Output the (x, y) coordinate of the center of the cell containing the given text.  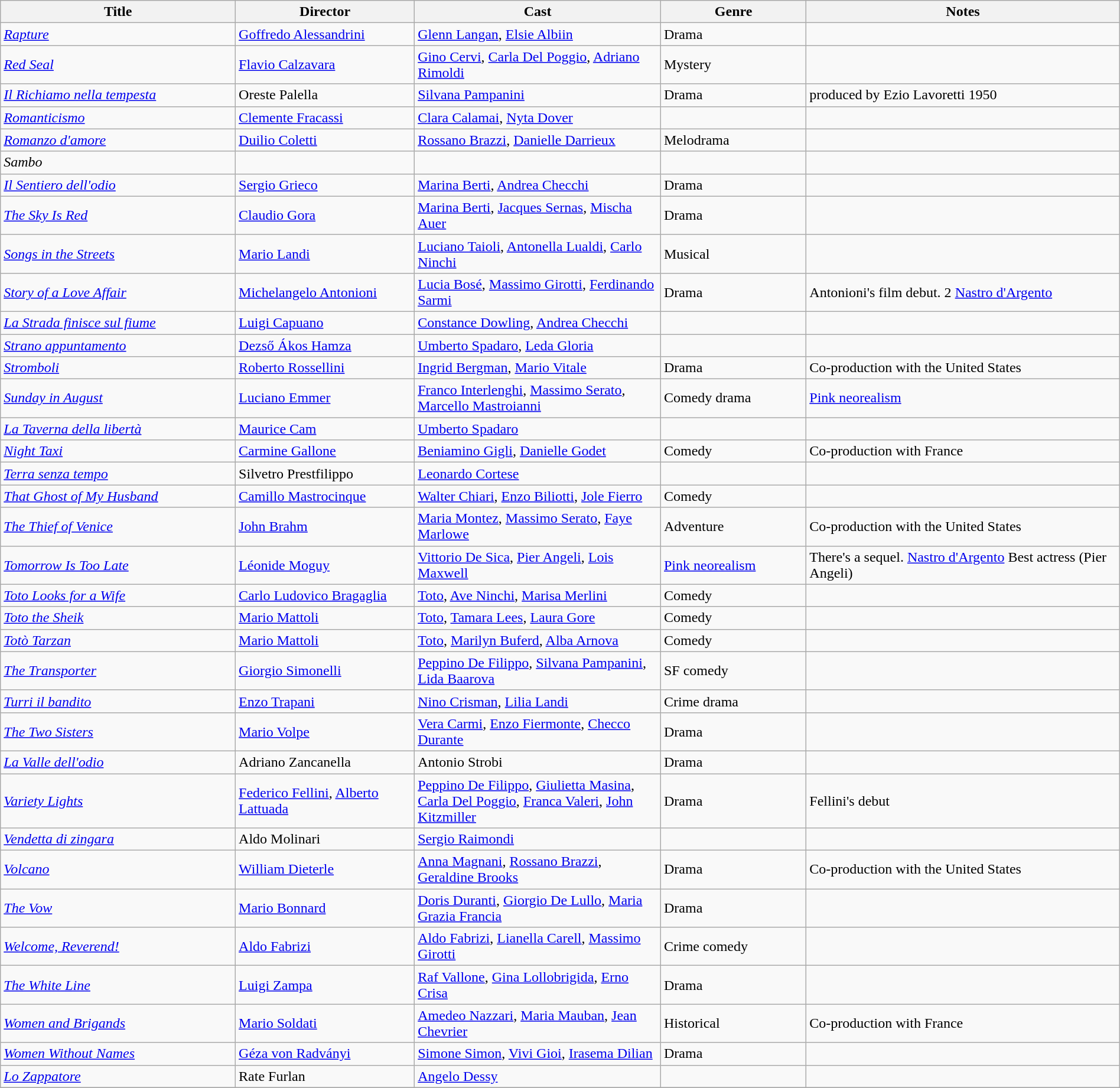
Peppino De Filippo, Silvana Pampanini, Lida Baarova (538, 671)
Romanzo d'amore (118, 140)
SF comedy (733, 671)
Géza von Radványi (325, 1054)
Clara Calamai, Nyta Dover (538, 118)
La Valle dell'odio (118, 762)
Story of a Love Affair (118, 292)
The Transporter (118, 671)
Melodrama (733, 140)
Rapture (118, 34)
Federico Fellini, Alberto Lattuada (325, 801)
Lo Zappatore (118, 1076)
Carmine Gallone (325, 451)
Maria Montez, Massimo Serato, Faye Marlowe (538, 527)
Aldo Fabrizi (325, 946)
Goffredo Alessandrini (325, 34)
Fellini's debut (963, 801)
Marina Berti, Jacques Sernas, Mischa Auer (538, 215)
Toto, Tamara Lees, Laura Gore (538, 618)
Franco Interlenghi, Massimo Serato, Marcello Mastroianni (538, 398)
Turri il bandito (118, 701)
Women and Brigands (118, 1023)
Il Sentiero dell'odio (118, 185)
Mario Bonnard (325, 908)
Roberto Rossellini (325, 368)
Genre (733, 12)
Musical (733, 254)
Nino Crisman, Lilia Landi (538, 701)
Women Without Names (118, 1054)
Notes (963, 12)
John Brahm (325, 527)
Leonardo Cortese (538, 474)
William Dieterle (325, 869)
The Thief of Venice (118, 527)
Toto the Sheik (118, 618)
Carlo Ludovico Bragaglia (325, 595)
Léonide Moguy (325, 565)
Mario Landi (325, 254)
Silvana Pampanini (538, 95)
Crime comedy (733, 946)
Antonioni's film debut. 2 Nastro d'Argento (963, 292)
Anna Magnani, Rossano Brazzi, Geraldine Brooks (538, 869)
Enzo Trapani (325, 701)
Angelo Dessy (538, 1076)
Toto, Marilyn Buferd, Alba Arnova (538, 640)
Songs in the Streets (118, 254)
Umberto Spadaro (538, 429)
Camillo Mastrocinque (325, 496)
Marina Berti, Andrea Checchi (538, 185)
Raf Vallone, Gina Lollobrigida, Erno Crisa (538, 985)
Gino Cervi, Carla Del Poggio, Adriano Rimoldi (538, 65)
Walter Chiari, Enzo Biliotti, Jole Fierro (538, 496)
Clemente Fracassi (325, 118)
There's a sequel. Nastro d'Argento Best actress (Pier Angeli) (963, 565)
Tomorrow Is Too Late (118, 565)
Luigi Capuano (325, 323)
Crime drama (733, 701)
Sambo (118, 162)
Michelangelo Antonioni (325, 292)
Comedy drama (733, 398)
Glenn Langan, Elsie Albiin (538, 34)
Doris Duranti, Giorgio De Lullo, Maria Grazia Francia (538, 908)
Historical (733, 1023)
Variety Lights (118, 801)
Mario Volpe (325, 731)
Totò Tarzan (118, 640)
Mystery (733, 65)
Mario Soldati (325, 1023)
Luigi Zampa (325, 985)
Volcano (118, 869)
Giorgio Simonelli (325, 671)
Adventure (733, 527)
Vittorio De Sica, Pier Angeli, Lois Maxwell (538, 565)
Strano appuntamento (118, 346)
Stromboli (118, 368)
Director (325, 12)
La Taverna della libertà (118, 429)
The Vow (118, 908)
Umberto Spadaro, Leda Gloria (538, 346)
Luciano Emmer (325, 398)
Cast (538, 12)
The White Line (118, 985)
Rate Furlan (325, 1076)
Romanticismo (118, 118)
Sergio Grieco (325, 185)
Toto, Ave Ninchi, Marisa Merlini (538, 595)
Antonio Strobi (538, 762)
Welcome, Reverend! (118, 946)
Terra senza tempo (118, 474)
Il Richiamo nella tempesta (118, 95)
Peppino De Filippo, Giulietta Masina, Carla Del Poggio, Franca Valeri, John Kitzmiller (538, 801)
Simone Simon, Vivi Gioi, Irasema Dilian (538, 1054)
Red Seal (118, 65)
That Ghost of My Husband (118, 496)
Vendetta di zingara (118, 839)
Silvetro Prestfilippo (325, 474)
Vera Carmi, Enzo Fiermonte, Checco Durante (538, 731)
Flavio Calzavara (325, 65)
The Sky Is Red (118, 215)
The Two Sisters (118, 731)
Constance Dowling, Andrea Checchi (538, 323)
Adriano Zancanella (325, 762)
Maurice Cam (325, 429)
Ingrid Bergman, Mario Vitale (538, 368)
Luciano Taioli, Antonella Lualdi, Carlo Ninchi (538, 254)
Duilio Coletti (325, 140)
Sergio Raimondi (538, 839)
Claudio Gora (325, 215)
Aldo Molinari (325, 839)
Night Taxi (118, 451)
Amedeo Nazzari, Maria Mauban, Jean Chevrier (538, 1023)
Beniamino Gigli, Danielle Godet (538, 451)
Lucia Bosé, Massimo Girotti, Ferdinando Sarmi (538, 292)
Dezső Ákos Hamza (325, 346)
Sunday in August (118, 398)
Aldo Fabrizi, Lianella Carell, Massimo Girotti (538, 946)
La Strada finisce sul fiume (118, 323)
Oreste Palella (325, 95)
Toto Looks for a Wife (118, 595)
Title (118, 12)
produced by Ezio Lavoretti 1950 (963, 95)
Rossano Brazzi, Danielle Darrieux (538, 140)
